Detect which cell encompasses the target text, then output its (x, y) center coordinate. 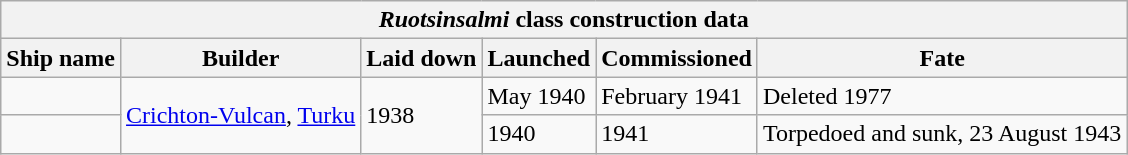
Commissioned (677, 58)
Ship name (61, 58)
1940 (539, 134)
Deleted 1977 (942, 96)
1938 (422, 115)
1941 (677, 134)
Crichton-Vulcan, Turku (241, 115)
February 1941 (677, 96)
Ruotsinsalmi class construction data (564, 20)
May 1940 (539, 96)
Launched (539, 58)
Builder (241, 58)
Torpedoed and sunk, 23 August 1943 (942, 134)
Fate (942, 58)
Laid down (422, 58)
